Determine the (X, Y) coordinate at the center of the cell enclosing the given text.  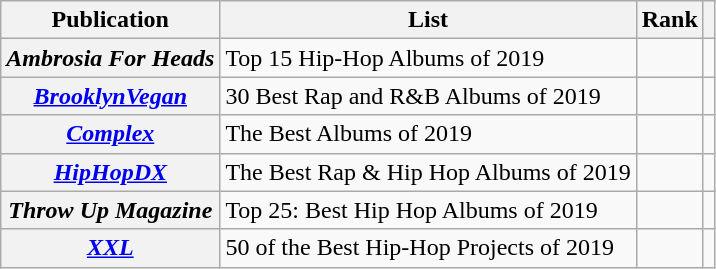
List (428, 20)
50 of the Best Hip-Hop Projects of 2019 (428, 248)
30 Best Rap and R&B Albums of 2019 (428, 96)
Throw Up Magazine (110, 210)
The Best Rap & Hip Hop Albums of 2019 (428, 172)
Top 25: Best Hip Hop Albums of 2019 (428, 210)
HipHopDX (110, 172)
Rank (670, 20)
Complex (110, 134)
Publication (110, 20)
XXL (110, 248)
BrooklynVegan (110, 96)
Top 15 Hip-Hop Albums of 2019 (428, 58)
The Best Albums of 2019 (428, 134)
Ambrosia For Heads (110, 58)
